Find where the given text appears and provide that cell's center as [x, y] coordinate. 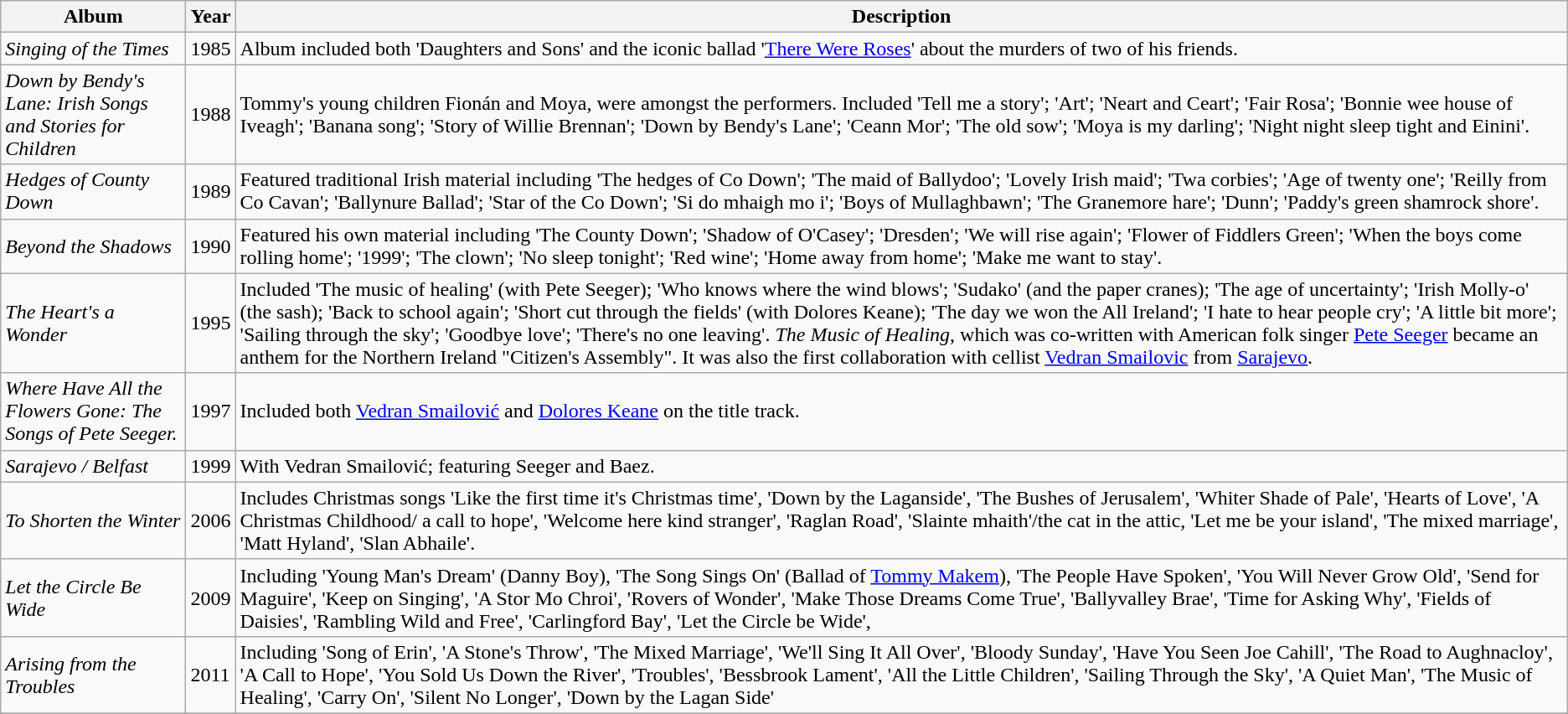
To Shorten the Winter [94, 520]
Album [94, 17]
2009 [211, 598]
With Vedran Smailović; featuring Seeger and Baez. [901, 466]
1999 [211, 466]
1995 [211, 323]
1989 [211, 191]
Album included both 'Daughters and Sons' and the iconic ballad 'There Were Roses' about the murders of two of his friends. [901, 49]
Singing of the Times [94, 49]
Beyond the Shadows [94, 246]
Included both Vedran Smailović and Dolores Keane on the title track. [901, 411]
Down by Bendy's Lane: Irish Songs and Stories for Children [94, 114]
Year [211, 17]
Sarajevo / Belfast [94, 466]
Arising from the Troubles [94, 675]
1990 [211, 246]
1997 [211, 411]
The Heart's a Wonder [94, 323]
2011 [211, 675]
1988 [211, 114]
Where Have All the Flowers Gone: The Songs of Pete Seeger. [94, 411]
Description [901, 17]
Let the Circle Be Wide [94, 598]
2006 [211, 520]
1985 [211, 49]
Hedges of County Down [94, 191]
